From the cell containing the given text, extract its center point as (x, y) coordinate. 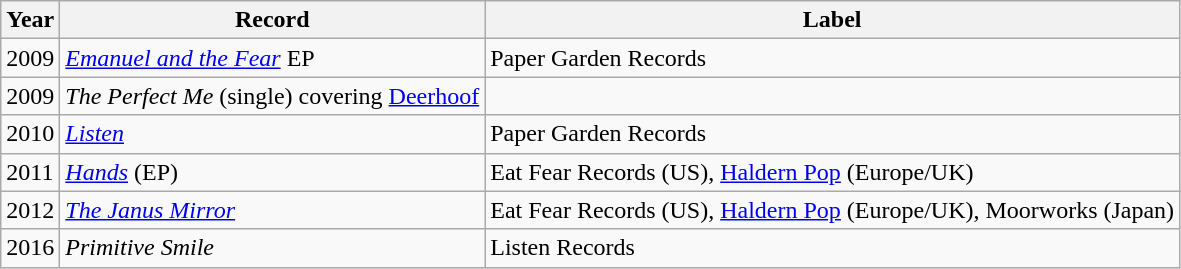
Emanuel and the Fear EP (272, 58)
Primitive Smile (272, 248)
Listen (272, 134)
The Perfect Me (single) covering Deerhoof (272, 96)
Eat Fear Records (US), Haldern Pop (Europe/UK), Moorworks (Japan) (832, 210)
Hands (EP) (272, 172)
Listen Records (832, 248)
2011 (30, 172)
Year (30, 20)
2010 (30, 134)
Eat Fear Records (US), Haldern Pop (Europe/UK) (832, 172)
2012 (30, 210)
Record (272, 20)
Label (832, 20)
The Janus Mirror (272, 210)
2016 (30, 248)
